Identify which cell holds the provided text, then report its [X, Y] central coordinate. 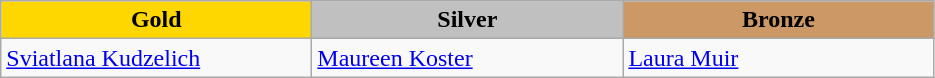
Gold [156, 20]
Silver [468, 20]
Sviatlana Kudzelich [156, 58]
Maureen Koster [468, 58]
Bronze [778, 20]
Laura Muir [778, 58]
